Capture the cell that displays the provided text and extract its (x, y) central coordinate. 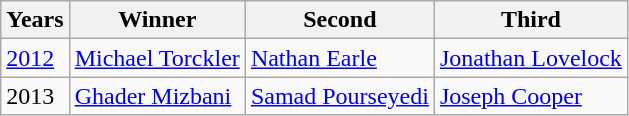
2013 (35, 96)
Michael Torckler (157, 58)
Years (35, 20)
Nathan Earle (340, 58)
Second (340, 20)
Winner (157, 20)
Ghader Mizbani (157, 96)
Third (530, 20)
2012 (35, 58)
Jonathan Lovelock (530, 58)
Joseph Cooper (530, 96)
Samad Pourseyedi (340, 96)
